Search for the cell housing the specified text and yield its [x, y] center coordinate. 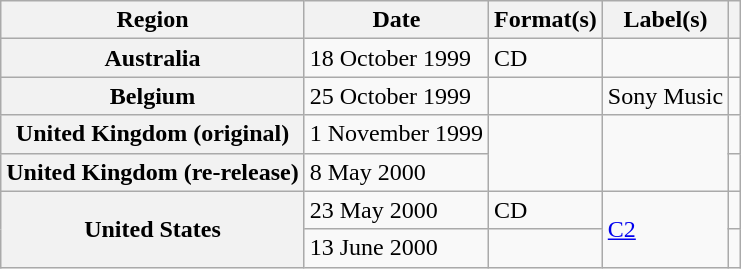
23 May 2000 [396, 210]
United Kingdom (original) [152, 134]
Sony Music [665, 96]
Australia [152, 58]
13 June 2000 [396, 248]
Format(s) [546, 20]
18 October 1999 [396, 58]
25 October 1999 [396, 96]
1 November 1999 [396, 134]
United Kingdom (re-release) [152, 172]
Label(s) [665, 20]
C2 [665, 229]
Date [396, 20]
Belgium [152, 96]
Region [152, 20]
8 May 2000 [396, 172]
United States [152, 229]
